Detect which cell encompasses the target text, then output its [X, Y] center coordinate. 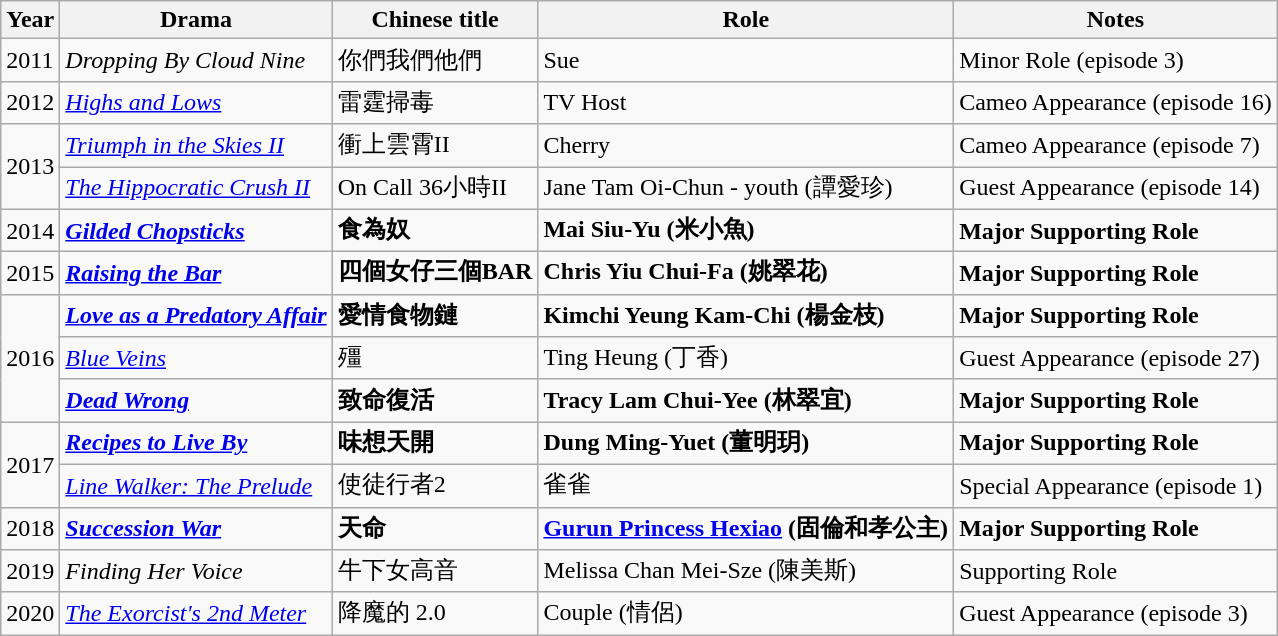
2017 [30, 464]
2020 [30, 614]
衝上雲霄II [435, 146]
Jane Tam Oi-Chun - youth (譚愛珍) [746, 188]
Triumph in the Skies II [196, 146]
Guest Appearance (episode 27) [1116, 358]
Ting Heung (丁香) [746, 358]
天命 [435, 528]
Kimchi Yeung Kam-Chi (楊金枝) [746, 316]
Gilded Chopsticks [196, 230]
The Hippocratic Crush II [196, 188]
Drama [196, 20]
Highs and Lows [196, 102]
2014 [30, 230]
Guest Appearance (episode 3) [1116, 614]
Dung Ming-Yuet (董明玥) [746, 444]
Love as a Predatory Affair [196, 316]
Dropping By Cloud Nine [196, 60]
Chinese title [435, 20]
Dead Wrong [196, 400]
Notes [1116, 20]
牛下女高音 [435, 572]
2016 [30, 358]
Mai Siu-Yu (米小魚) [746, 230]
On Call 36小時II [435, 188]
Cameo Appearance (episode 16) [1116, 102]
Sue [746, 60]
雀雀 [746, 486]
致命復活 [435, 400]
2019 [30, 572]
食為奴 [435, 230]
2013 [30, 166]
TV Host [746, 102]
Cherry [746, 146]
Year [30, 20]
Line Walker: The Prelude [196, 486]
味想天開 [435, 444]
Gurun Princess Hexiao (固倫和孝公主) [746, 528]
Supporting Role [1116, 572]
Guest Appearance (episode 14) [1116, 188]
Minor Role (episode 3) [1116, 60]
愛情食物鏈 [435, 316]
Cameo Appearance (episode 7) [1116, 146]
Tracy Lam Chui-Yee (林翠宜) [746, 400]
Melissa Chan Mei-Sze (陳美斯) [746, 572]
Blue Veins [196, 358]
Chris Yiu Chui-Fa (姚翠花) [746, 274]
雷霆掃毒 [435, 102]
Couple (情侶) [746, 614]
Raising the Bar [196, 274]
2018 [30, 528]
2011 [30, 60]
你們我們他們 [435, 60]
Succession War [196, 528]
Role [746, 20]
Special Appearance (episode 1) [1116, 486]
2015 [30, 274]
四個女仔三個BAR [435, 274]
The Exorcist's 2nd Meter [196, 614]
Finding Her Voice [196, 572]
降魔的 2.0 [435, 614]
2012 [30, 102]
使徒行者2 [435, 486]
Recipes to Live By [196, 444]
殭 [435, 358]
